Find where the given text appears and provide that cell's center as [X, Y] coordinate. 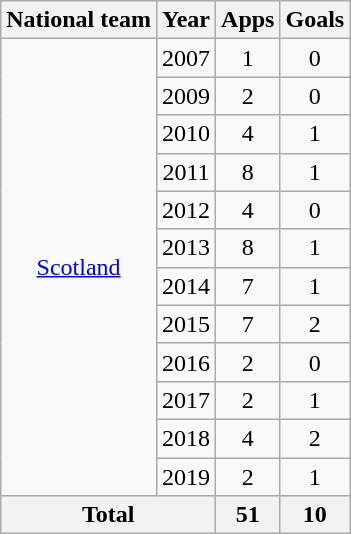
51 [248, 515]
Scotland [79, 268]
Goals [315, 20]
2010 [186, 134]
Year [186, 20]
2018 [186, 438]
Apps [248, 20]
2017 [186, 400]
2009 [186, 96]
National team [79, 20]
2016 [186, 362]
2007 [186, 58]
2011 [186, 172]
2015 [186, 324]
2019 [186, 477]
2014 [186, 286]
2013 [186, 248]
Total [108, 515]
10 [315, 515]
2012 [186, 210]
